Return [X, Y] of the center of cell containing provided text 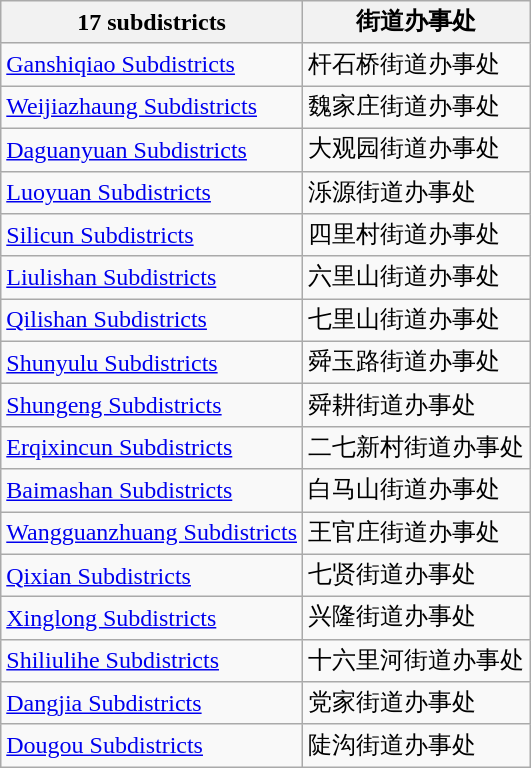
Ganshiqiao Subdistricts [152, 64]
舜玉路街道办事处 [416, 362]
Weijiazhaung Subdistricts [152, 108]
Luoyuan Subdistricts [152, 192]
Shungeng Subdistricts [152, 406]
Daguanyuan Subdistricts [152, 150]
党家街道办事处 [416, 704]
大观园街道办事处 [416, 150]
四里村街道办事处 [416, 236]
王官庄街道办事处 [416, 534]
Shunyulu Subdistricts [152, 362]
Baimashan Subdistricts [152, 490]
Xinglong Subdistricts [152, 618]
Liulishan Subdistricts [152, 278]
杆石桥街道办事处 [416, 64]
十六里河街道办事处 [416, 660]
Silicun Subdistricts [152, 236]
魏家庄街道办事处 [416, 108]
白马山街道办事处 [416, 490]
舜耕街道办事处 [416, 406]
陡沟街道办事处 [416, 746]
六里山街道办事处 [416, 278]
Shiliulihe Subdistricts [152, 660]
Qilishan Subdistricts [152, 320]
兴隆街道办事处 [416, 618]
泺源街道办事处 [416, 192]
Qixian Subdistricts [152, 576]
二七新村街道办事处 [416, 448]
Erqixincun Subdistricts [152, 448]
Dougou Subdistricts [152, 746]
街道办事处 [416, 22]
Wangguanzhuang Subdistricts [152, 534]
17 subdistricts [152, 22]
Dangjia Subdistricts [152, 704]
七贤街道办事处 [416, 576]
七里山街道办事处 [416, 320]
